Determine the (x, y) coordinate at the center of the cell enclosing the given text.  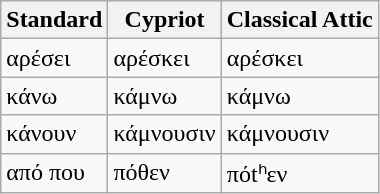
πόtʰεν (300, 173)
Classical Attic (300, 20)
πόθεν (164, 173)
Cypriot (164, 20)
κάνω (54, 96)
αρέσει (54, 58)
κάνουν (54, 134)
από που (54, 173)
Standard (54, 20)
